For the text-containing cell, return its midpoint in [x, y] coordinate format. 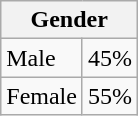
55% [110, 96]
Female [42, 96]
Gender [70, 20]
45% [110, 58]
Male [42, 58]
